Return the (x, y) coordinate for the center point of the cell that contains the specified text.  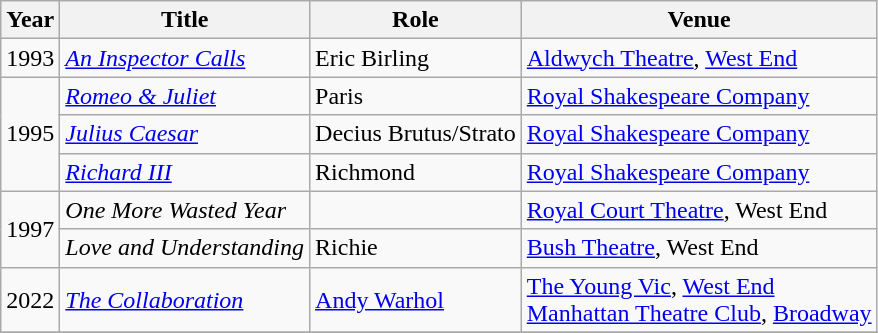
Royal Court Theatre, West End (699, 210)
Paris (416, 96)
Richard III (185, 172)
1997 (30, 229)
Julius Caesar (185, 134)
Love and Understanding (185, 248)
2022 (30, 300)
Decius Brutus/Strato (416, 134)
An Inspector Calls (185, 58)
Venue (699, 20)
Eric Birling (416, 58)
Romeo & Juliet (185, 96)
Title (185, 20)
One More Wasted Year (185, 210)
Role (416, 20)
The Collaboration (185, 300)
1993 (30, 58)
Bush Theatre, West End (699, 248)
The Young Vic, West End Manhattan Theatre Club, Broadway (699, 300)
Aldwych Theatre, West End (699, 58)
Richie (416, 248)
1995 (30, 134)
Year (30, 20)
Andy Warhol (416, 300)
Richmond (416, 172)
